Detect which cell encompasses the target text, then output its (X, Y) center coordinate. 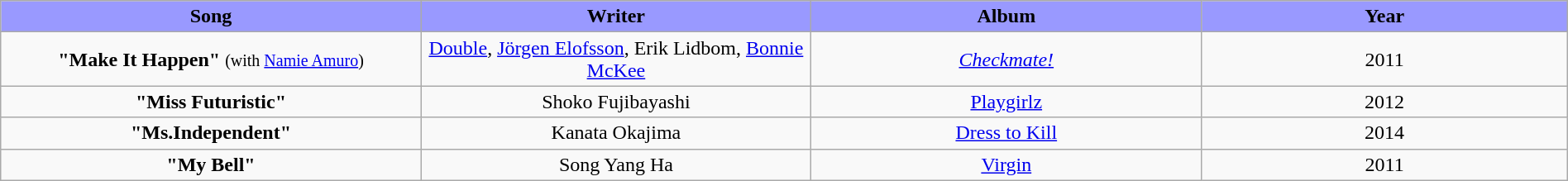
Year (1384, 17)
Playgirlz (1006, 102)
Song Yang Ha (615, 164)
"Ms.Independent" (212, 133)
"My Bell" (212, 164)
Dress to Kill (1006, 133)
Shoko Fujibayashi (615, 102)
"Miss Futuristic" (212, 102)
2014 (1384, 133)
Virgin (1006, 164)
Album (1006, 17)
Song (212, 17)
"Make It Happen" (with Namie Amuro) (212, 60)
Kanata Okajima (615, 133)
Double, Jörgen Elofsson, Erik Lidbom, Bonnie McKee (615, 60)
2012 (1384, 102)
Checkmate! (1006, 60)
Writer (615, 17)
